For the text-containing cell, return its midpoint in (x, y) coordinate format. 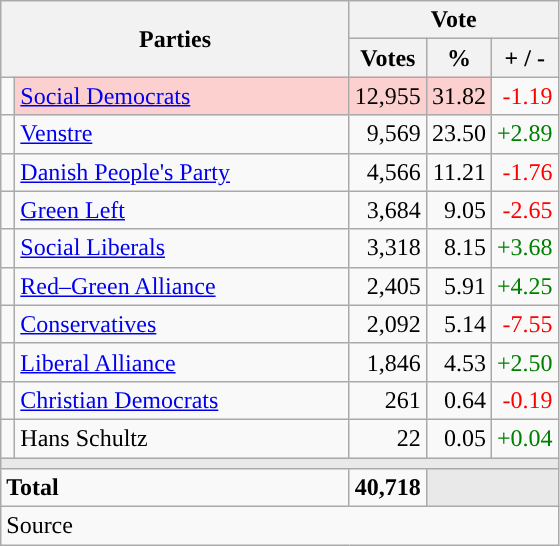
Source (280, 526)
Venstre (182, 134)
Danish People's Party (182, 172)
-7.55 (524, 324)
3,684 (388, 210)
Total (176, 488)
+4.25 (524, 286)
Social Democrats (182, 96)
Votes (388, 58)
+ / - (524, 58)
9.05 (458, 210)
8.15 (458, 248)
23.50 (458, 134)
40,718 (388, 488)
+2.89 (524, 134)
5.91 (458, 286)
+0.04 (524, 438)
9,569 (388, 134)
31.82 (458, 96)
Social Liberals (182, 248)
Red–Green Alliance (182, 286)
+3.68 (524, 248)
-2.65 (524, 210)
+2.50 (524, 362)
2,405 (388, 286)
Christian Democrats (182, 400)
-0.19 (524, 400)
0.64 (458, 400)
4.53 (458, 362)
2,092 (388, 324)
5.14 (458, 324)
Green Left (182, 210)
22 (388, 438)
Liberal Alliance (182, 362)
Conservatives (182, 324)
-1.19 (524, 96)
% (458, 58)
4,566 (388, 172)
3,318 (388, 248)
0.05 (458, 438)
Parties (176, 39)
12,955 (388, 96)
Vote (454, 20)
261 (388, 400)
1,846 (388, 362)
Hans Schultz (182, 438)
-1.76 (524, 172)
11.21 (458, 172)
